Pinpoint the cell where the given text exists, returning its (X, Y) midpoint coordinate. 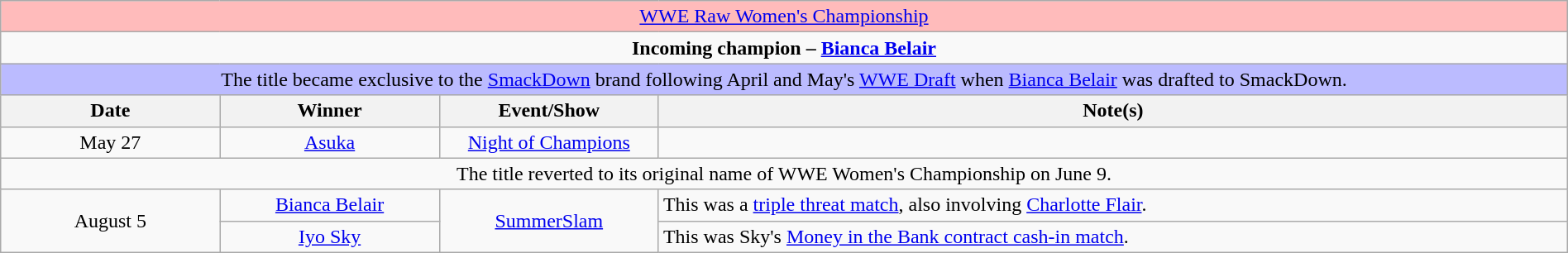
This was a triple threat match, also involving Charlotte Flair. (1113, 205)
The title became exclusive to the SmackDown brand following April and May's WWE Draft when Bianca Belair was drafted to SmackDown. (784, 79)
Asuka (329, 142)
Event/Show (549, 111)
SummerSlam (549, 221)
WWE Raw Women's Championship (784, 17)
Incoming champion – Bianca Belair (784, 48)
Night of Champions (549, 142)
Winner (329, 111)
Date (111, 111)
August 5 (111, 221)
Iyo Sky (329, 236)
The title reverted to its original name of WWE Women's Championship on June 9. (784, 174)
May 27 (111, 142)
This was Sky's Money in the Bank contract cash-in match. (1113, 236)
Note(s) (1113, 111)
Bianca Belair (329, 205)
